Return (X, Y) of the center of cell containing provided text 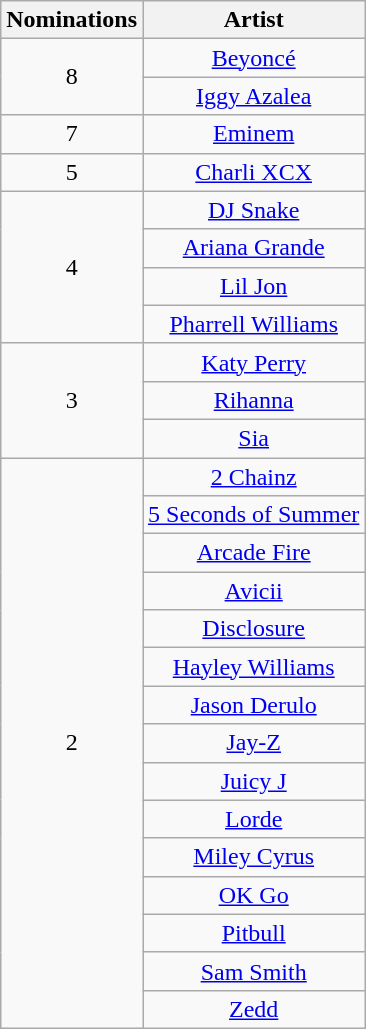
Rihanna (253, 400)
DJ Snake (253, 210)
Lorde (253, 819)
Avicii (253, 591)
Sia (253, 438)
8 (72, 77)
7 (72, 134)
4 (72, 267)
Eminem (253, 134)
Arcade Fire (253, 553)
2 Chainz (253, 477)
5 (72, 172)
Jay-Z (253, 743)
Sam Smith (253, 971)
Iggy Azalea (253, 96)
3 (72, 400)
Charli XCX (253, 172)
Zedd (253, 1009)
Pitbull (253, 933)
Disclosure (253, 629)
Miley Cyrus (253, 857)
Jason Derulo (253, 705)
Pharrell Williams (253, 324)
Hayley Williams (253, 667)
Lil Jon (253, 286)
OK Go (253, 895)
Nominations (72, 20)
Beyoncé (253, 58)
Ariana Grande (253, 248)
Katy Perry (253, 362)
Artist (253, 20)
Juicy J (253, 781)
5 Seconds of Summer (253, 515)
2 (72, 744)
